Return the [X, Y] coordinate for the center point of the cell that contains the specified text.  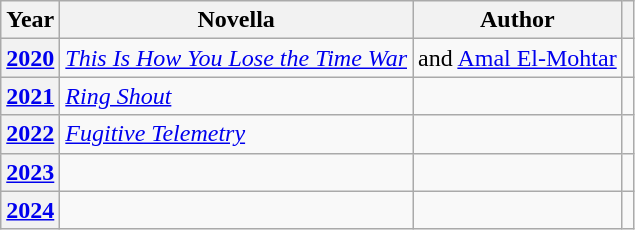
and Amal El-Mohtar [518, 58]
2022 [30, 134]
2024 [30, 210]
This Is How You Lose the Time War [236, 58]
Fugitive Telemetry [236, 134]
2020 [30, 58]
Ring Shout [236, 96]
Author [518, 20]
2023 [30, 172]
Year [30, 20]
2021 [30, 96]
Novella [236, 20]
